Search for the cell housing the specified text and yield its [X, Y] center coordinate. 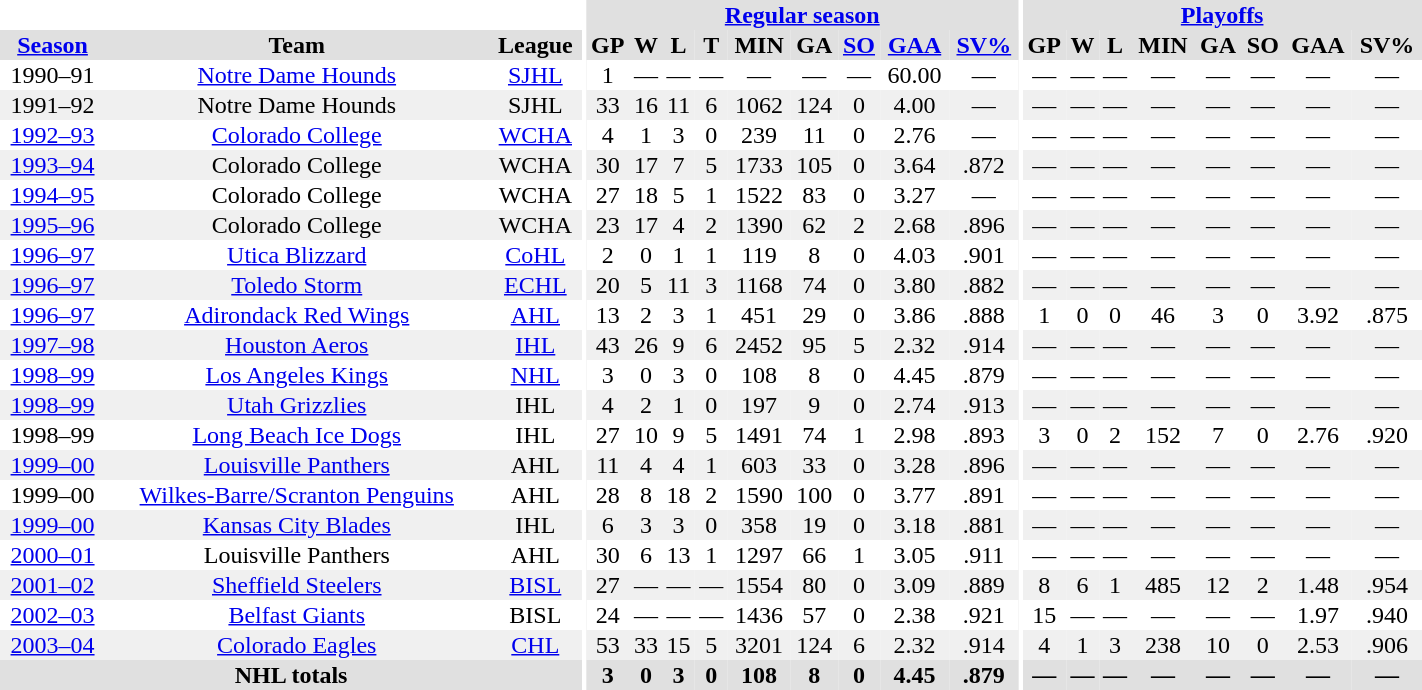
95 [814, 345]
1990–91 [52, 75]
Wilkes-Barre/Scranton Penguins [296, 495]
12 [1218, 585]
.882 [984, 285]
.875 [1387, 315]
3.09 [914, 585]
.891 [984, 495]
Playoffs [1222, 15]
23 [608, 225]
60.00 [914, 75]
2.74 [914, 405]
3.64 [914, 165]
1491 [760, 435]
.913 [984, 405]
Utica Blizzard [296, 255]
Season [52, 45]
3.28 [914, 465]
3.80 [914, 285]
20 [608, 285]
1991–92 [52, 105]
152 [1162, 435]
1733 [760, 165]
3.77 [914, 495]
Toledo Storm [296, 285]
2002–03 [52, 615]
1522 [760, 195]
1168 [760, 285]
4.03 [914, 255]
16 [646, 105]
19 [814, 525]
1297 [760, 555]
1997–98 [52, 345]
CoHL [535, 255]
83 [814, 195]
26 [646, 345]
Colorado Eagles [296, 645]
29 [814, 315]
43 [608, 345]
Utah Grizzlies [296, 405]
3.27 [914, 195]
1992–93 [52, 135]
.906 [1387, 645]
1995–96 [52, 225]
1.97 [1318, 615]
2.38 [914, 615]
4.00 [914, 105]
.889 [984, 585]
3.18 [914, 525]
485 [1162, 585]
.901 [984, 255]
Long Beach Ice Dogs [296, 435]
CHL [535, 645]
358 [760, 525]
3201 [760, 645]
.872 [984, 165]
603 [760, 465]
57 [814, 615]
ECHL [535, 285]
239 [760, 135]
2.68 [914, 225]
66 [814, 555]
Los Angeles Kings [296, 375]
.920 [1387, 435]
Sheffield Steelers [296, 585]
T [712, 45]
.954 [1387, 585]
3.92 [1318, 315]
119 [760, 255]
.881 [984, 525]
1436 [760, 615]
Adirondack Red Wings [296, 315]
.893 [984, 435]
53 [608, 645]
1.48 [1318, 585]
2.98 [914, 435]
1554 [760, 585]
2003–04 [52, 645]
238 [1162, 645]
1994–95 [52, 195]
100 [814, 495]
46 [1162, 315]
Regular season [802, 15]
Houston Aeros [296, 345]
62 [814, 225]
80 [814, 585]
NHL totals [291, 675]
Team [296, 45]
451 [760, 315]
Belfast Giants [296, 615]
1390 [760, 225]
2452 [760, 345]
28 [608, 495]
NHL [535, 375]
2.53 [1318, 645]
2001–02 [52, 585]
197 [760, 405]
105 [814, 165]
1062 [760, 105]
.888 [984, 315]
.940 [1387, 615]
3.86 [914, 315]
2000–01 [52, 555]
Kansas City Blades [296, 525]
1993–94 [52, 165]
League [535, 45]
.921 [984, 615]
.911 [984, 555]
3.05 [914, 555]
24 [608, 615]
1590 [760, 495]
